Find where the given text appears and provide that cell's center as (X, Y) coordinate. 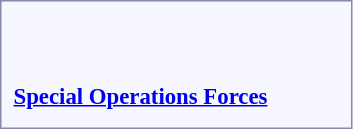
Special Operations Forces (140, 96)
